From the cell containing the given text, extract its center point as [X, Y] coordinate. 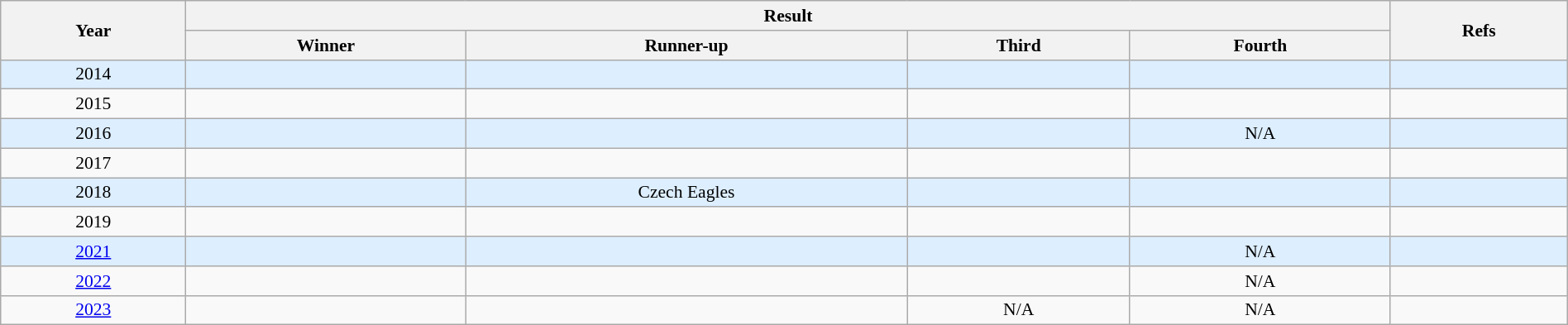
2016 [93, 134]
Result [788, 16]
Winner [326, 45]
2018 [93, 193]
Refs [1479, 30]
2023 [93, 310]
2015 [93, 104]
Fourth [1260, 45]
Year [93, 30]
2014 [93, 74]
Runner-up [686, 45]
Czech Eagles [686, 193]
2021 [93, 251]
2017 [93, 163]
Third [1019, 45]
2022 [93, 281]
2019 [93, 222]
